Pinpoint the cell where the given text exists, returning its [X, Y] midpoint coordinate. 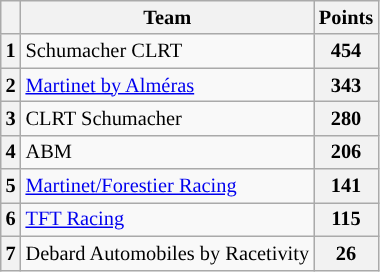
ABM [168, 152]
Martinet/Forestier Racing [168, 186]
5 [11, 186]
3 [11, 118]
1 [11, 51]
26 [346, 253]
4 [11, 152]
Schumacher CLRT [168, 51]
280 [346, 118]
454 [346, 51]
141 [346, 186]
Points [346, 17]
115 [346, 219]
CLRT Schumacher [168, 118]
206 [346, 152]
7 [11, 253]
TFT Racing [168, 219]
Martinet by Alméras [168, 85]
2 [11, 85]
6 [11, 219]
Team [168, 17]
343 [346, 85]
Debard Automobiles by Racetivity [168, 253]
